Detect which cell encompasses the target text, then output its (x, y) center coordinate. 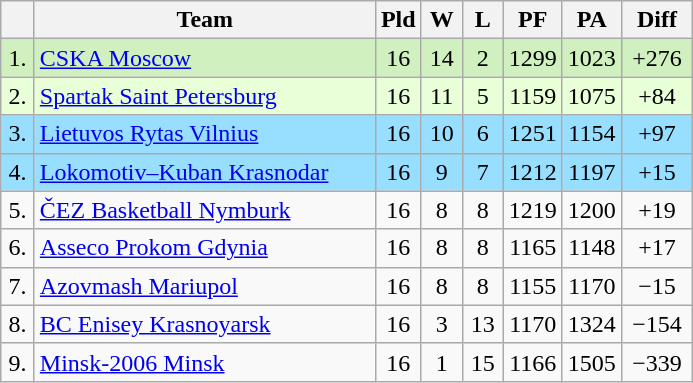
11 (442, 96)
+17 (656, 248)
1148 (592, 248)
1251 (532, 134)
6 (482, 134)
1 (442, 362)
4. (18, 172)
+276 (656, 58)
8. (18, 324)
2. (18, 96)
Minsk-2006 Minsk (204, 362)
1197 (592, 172)
1075 (592, 96)
Pld (398, 20)
Lietuvos Rytas Vilnius (204, 134)
Lokomotiv–Kuban Krasnodar (204, 172)
Diff (656, 20)
PA (592, 20)
BC Enisey Krasnoyarsk (204, 324)
−154 (656, 324)
1166 (532, 362)
Team (204, 20)
+84 (656, 96)
1200 (592, 210)
+15 (656, 172)
CSKA Moscow (204, 58)
14 (442, 58)
+97 (656, 134)
W (442, 20)
3 (442, 324)
Spartak Saint Petersburg (204, 96)
1159 (532, 96)
1219 (532, 210)
+19 (656, 210)
10 (442, 134)
−15 (656, 286)
1299 (532, 58)
1. (18, 58)
L (482, 20)
6. (18, 248)
9. (18, 362)
15 (482, 362)
13 (482, 324)
5 (482, 96)
PF (532, 20)
7. (18, 286)
1212 (532, 172)
1154 (592, 134)
2 (482, 58)
−339 (656, 362)
ČEZ Basketball Nymburk (204, 210)
5. (18, 210)
1023 (592, 58)
Asseco Prokom Gdynia (204, 248)
9 (442, 172)
1155 (532, 286)
Azovmash Mariupol (204, 286)
7 (482, 172)
1324 (592, 324)
3. (18, 134)
1505 (592, 362)
1165 (532, 248)
